Pinpoint the cell where the given text exists, returning its (x, y) midpoint coordinate. 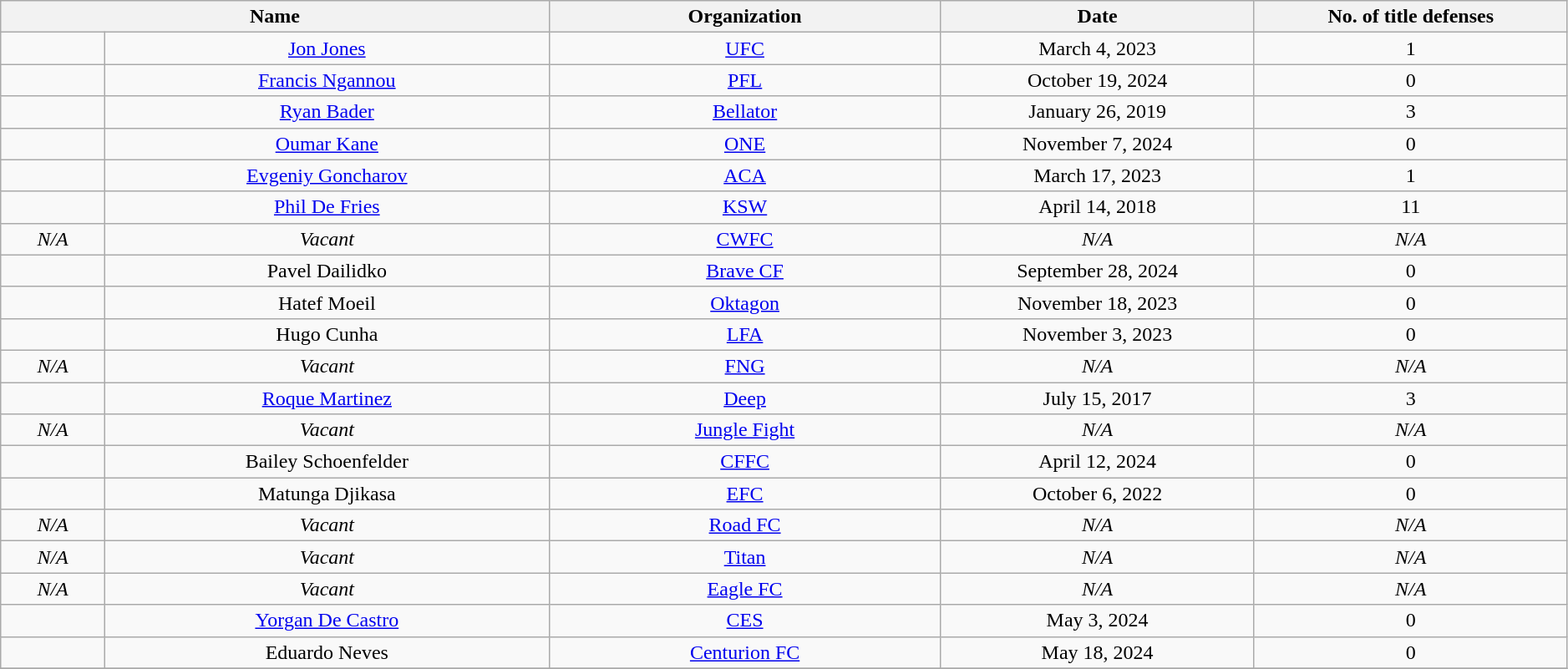
November 3, 2023 (1098, 334)
Brave CF (745, 271)
Matunga Djikasa (327, 494)
Oktagon (745, 302)
ACA (745, 175)
Ryan Bader (327, 112)
September 28, 2024 (1098, 271)
PFL (745, 80)
FNG (745, 366)
Deep (745, 398)
Hatef Moeil (327, 302)
CFFC (745, 462)
11 (1410, 207)
April 12, 2024 (1098, 462)
ONE (745, 144)
Phil De Fries (327, 207)
Oumar Kane (327, 144)
Name (275, 17)
UFC (745, 48)
EFC (745, 494)
May 3, 2024 (1098, 621)
Yorgan De Castro (327, 621)
Bailey Schoenfelder (327, 462)
Eagle FC (745, 589)
July 15, 2017 (1098, 398)
March 17, 2023 (1098, 175)
Francis Ngannou (327, 80)
Eduardo Neves (327, 652)
Centurion FC (745, 652)
CWFC (745, 239)
April 14, 2018 (1098, 207)
November 7, 2024 (1098, 144)
October 19, 2024 (1098, 80)
LFA (745, 334)
October 6, 2022 (1098, 494)
November 18, 2023 (1098, 302)
Jungle Fight (745, 430)
CES (745, 621)
Hugo Cunha (327, 334)
May 18, 2024 (1098, 652)
Date (1098, 17)
Bellator (745, 112)
March 4, 2023 (1098, 48)
January 26, 2019 (1098, 112)
Organization (745, 17)
Titan (745, 557)
Jon Jones (327, 48)
Road FC (745, 525)
Roque Martinez (327, 398)
Pavel Dailidko (327, 271)
Evgeniy Goncharov (327, 175)
No. of title defenses (1410, 17)
KSW (745, 207)
